Capture the cell that displays the provided text and extract its [X, Y] central coordinate. 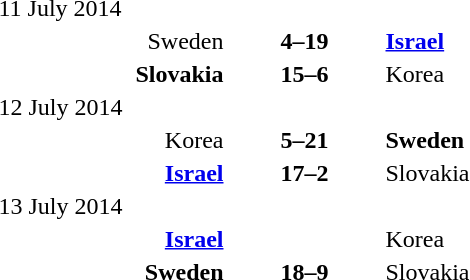
15–6 [304, 74]
5–21 [304, 140]
4–19 [304, 41]
17–2 [304, 173]
